Find where the given text appears and provide that cell's center as (x, y) coordinate. 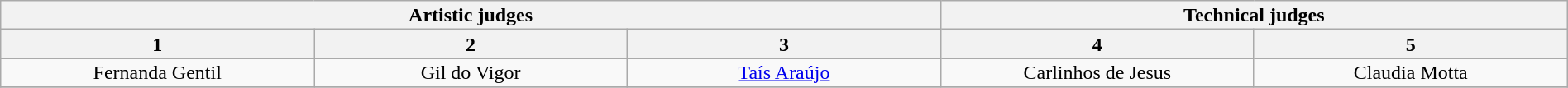
2 (471, 44)
Technical judges (1254, 15)
Gil do Vigor (471, 72)
1 (157, 44)
5 (1411, 44)
Taís Araújo (784, 72)
4 (1097, 44)
Carlinhos de Jesus (1097, 72)
Artistic judges (471, 15)
3 (784, 44)
Claudia Motta (1411, 72)
Fernanda Gentil (157, 72)
